For the text-containing cell, return its midpoint in [X, Y] coordinate format. 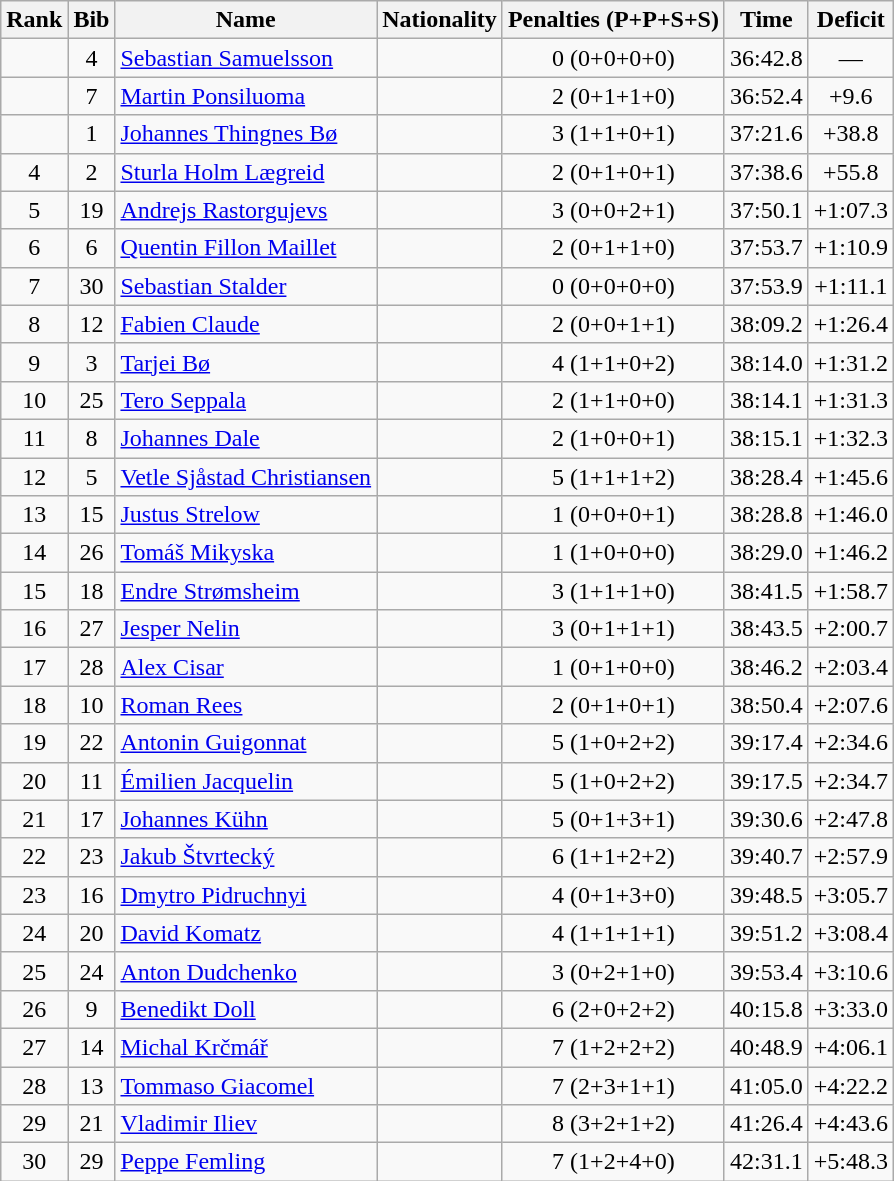
1 (0+0+0+1) [613, 515]
+3:08.4 [850, 933]
Quentin Fillon Maillet [246, 248]
+1:32.3 [850, 438]
2 (1+1+0+0) [613, 400]
4 (1+1+0+2) [613, 362]
+2:00.7 [850, 629]
+1:58.7 [850, 591]
2 (1+0+0+1) [613, 438]
37:53.7 [766, 248]
Endre Strømsheim [246, 591]
38:50.4 [766, 705]
Dmytro Pidruchnyi [246, 895]
+2:57.9 [850, 857]
+3:05.7 [850, 895]
Alex Cisar [246, 667]
+9.6 [850, 96]
38:09.2 [766, 324]
+3:10.6 [850, 971]
Sebastian Stalder [246, 286]
41:26.4 [766, 1124]
Johannes Kühn [246, 819]
+4:43.6 [850, 1124]
3 (0+1+1+1) [613, 629]
Tero Seppala [246, 400]
David Komatz [246, 933]
37:50.1 [766, 210]
+1:07.3 [850, 210]
Justus Strelow [246, 515]
Penalties (P+P+S+S) [613, 20]
1 [92, 134]
1 (0+1+0+0) [613, 667]
7 (1+2+2+2) [613, 1047]
+1:46.2 [850, 553]
38:28.4 [766, 477]
+1:10.9 [850, 248]
3 (0+2+1+0) [613, 971]
Sebastian Samuelsson [246, 58]
39:53.4 [766, 971]
Name [246, 20]
Anton Dudchenko [246, 971]
Andrejs Rastorgujevs [246, 210]
3 [92, 362]
40:15.8 [766, 1009]
Deficit [850, 20]
Michal Krčmář [246, 1047]
8 (3+2+1+2) [613, 1124]
39:48.5 [766, 895]
+2:47.8 [850, 819]
+5:48.3 [850, 1162]
4 (1+1+1+1) [613, 933]
39:40.7 [766, 857]
38:46.2 [766, 667]
5 (1+1+1+2) [613, 477]
37:38.6 [766, 172]
+1:26.4 [850, 324]
Tomáš Mikyska [246, 553]
2 [92, 172]
1 (1+0+0+0) [613, 553]
+1:11.1 [850, 286]
3 (1+1+1+0) [613, 591]
+1:45.6 [850, 477]
38:41.5 [766, 591]
7 (1+2+4+0) [613, 1162]
+1:46.0 [850, 515]
38:28.8 [766, 515]
Jakub Štvrtecký [246, 857]
Antonin Guigonnat [246, 743]
39:17.4 [766, 743]
Martin Ponsiluoma [246, 96]
7 (2+3+1+1) [613, 1085]
+55.8 [850, 172]
+4:06.1 [850, 1047]
Sturla Holm Lægreid [246, 172]
+2:07.6 [850, 705]
Tarjei Bø [246, 362]
5 (0+1+3+1) [613, 819]
Vetle Sjåstad Christiansen [246, 477]
36:52.4 [766, 96]
Fabien Claude [246, 324]
Johannes Thingnes Bø [246, 134]
Johannes Dale [246, 438]
+38.8 [850, 134]
3 (1+1+0+1) [613, 134]
4 (0+1+3+0) [613, 895]
+2:03.4 [850, 667]
Nationality [440, 20]
36:42.8 [766, 58]
Émilien Jacquelin [246, 781]
Time [766, 20]
Jesper Nelin [246, 629]
2 (0+0+1+1) [613, 324]
6 (1+1+2+2) [613, 857]
3 (0+0+2+1) [613, 210]
Tommaso Giacomel [246, 1085]
38:15.1 [766, 438]
+3:33.0 [850, 1009]
37:53.9 [766, 286]
38:14.1 [766, 400]
Roman Rees [246, 705]
+4:22.2 [850, 1085]
38:43.5 [766, 629]
40:48.9 [766, 1047]
Bib [92, 20]
41:05.0 [766, 1085]
37:21.6 [766, 134]
Peppe Femling [246, 1162]
Rank [34, 20]
+1:31.3 [850, 400]
42:31.1 [766, 1162]
38:29.0 [766, 553]
39:51.2 [766, 933]
+2:34.7 [850, 781]
Vladimir Iliev [246, 1124]
Benedikt Doll [246, 1009]
39:30.6 [766, 819]
+2:34.6 [850, 743]
39:17.5 [766, 781]
— [850, 58]
38:14.0 [766, 362]
+1:31.2 [850, 362]
6 (2+0+2+2) [613, 1009]
